Return the (x, y) coordinate for the center point of the cell that contains the specified text.  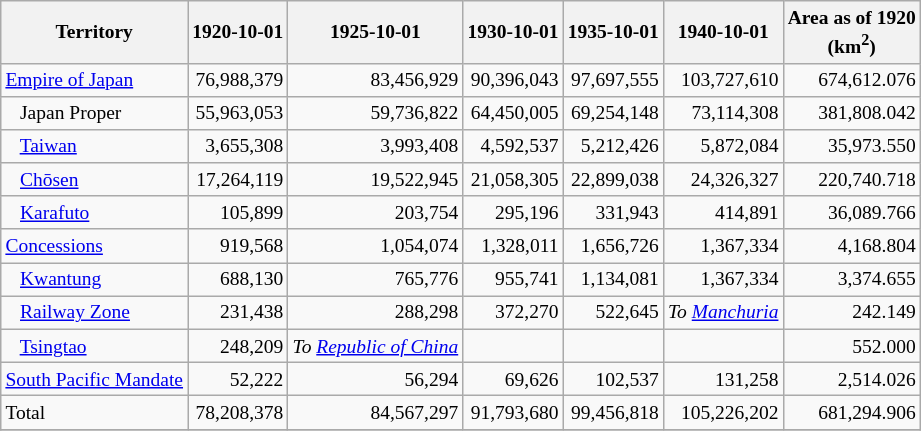
522,645 (613, 312)
Total (94, 412)
83,456,929 (376, 80)
56,294 (376, 380)
17,264,119 (238, 180)
1,054,074 (376, 246)
203,754 (376, 212)
131,258 (723, 380)
3,993,408 (376, 146)
681,294.906 (852, 412)
919,568 (238, 246)
To Manchuria (723, 312)
1920-10-01 (238, 32)
3,655,308 (238, 146)
1930-10-01 (513, 32)
21,058,305 (513, 180)
552.000 (852, 346)
688,130 (238, 280)
59,736,822 (376, 112)
674,612.076 (852, 80)
4,592,537 (513, 146)
84,567,297 (376, 412)
105,899 (238, 212)
231,438 (238, 312)
90,396,043 (513, 80)
1,134,081 (613, 280)
295,196 (513, 212)
Territory (94, 32)
Empire of Japan (94, 80)
248,209 (238, 346)
381,808.042 (852, 112)
331,943 (613, 212)
24,326,327 (723, 180)
2,514.026 (852, 380)
288,298 (376, 312)
1,328,011 (513, 246)
1935-10-01 (613, 32)
Area as of 1920(km2) (852, 32)
52,222 (238, 380)
To Republic of China (376, 346)
372,270 (513, 312)
1940-10-01 (723, 32)
3,374.655 (852, 280)
Chōsen (94, 180)
97,697,555 (613, 80)
78,208,378 (238, 412)
955,741 (513, 280)
Concessions (94, 246)
105,226,202 (723, 412)
4,168.804 (852, 246)
Taiwan (94, 146)
69,254,148 (613, 112)
22,899,038 (613, 180)
242.149 (852, 312)
19,522,945 (376, 180)
69,626 (513, 380)
103,727,610 (723, 80)
5,212,426 (613, 146)
102,537 (613, 380)
414,891 (723, 212)
765,776 (376, 280)
64,450,005 (513, 112)
1,656,726 (613, 246)
91,793,680 (513, 412)
Karafuto (94, 212)
76,988,379 (238, 80)
Japan Proper (94, 112)
Tsingtao (94, 346)
55,963,053 (238, 112)
South Pacific Mandate (94, 380)
Kwantung (94, 280)
73,114,308 (723, 112)
220,740.718 (852, 180)
99,456,818 (613, 412)
35,973.550 (852, 146)
36,089.766 (852, 212)
1925-10-01 (376, 32)
5,872,084 (723, 146)
Railway Zone (94, 312)
